Identify which cell holds the provided text, then report its (x, y) central coordinate. 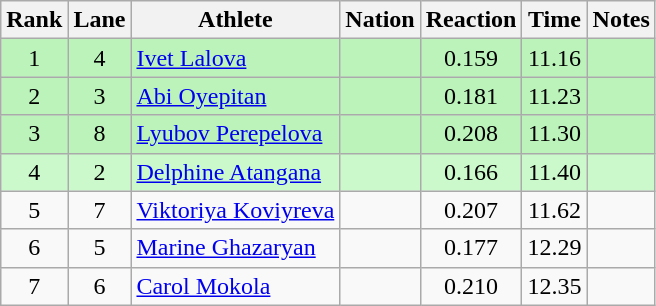
12.35 (554, 286)
Carol Mokola (236, 286)
0.166 (471, 172)
Delphine Atangana (236, 172)
Notes (621, 20)
Nation (380, 20)
11.23 (554, 96)
11.16 (554, 58)
0.159 (471, 58)
Time (554, 20)
0.177 (471, 248)
0.181 (471, 96)
1 (34, 58)
11.40 (554, 172)
0.207 (471, 210)
Lyubov Perepelova (236, 134)
Marine Ghazaryan (236, 248)
Abi Oyepitan (236, 96)
11.62 (554, 210)
Lane (100, 20)
0.208 (471, 134)
0.210 (471, 286)
Reaction (471, 20)
Rank (34, 20)
Ivet Lalova (236, 58)
Athlete (236, 20)
8 (100, 134)
12.29 (554, 248)
Viktoriya Koviyreva (236, 210)
11.30 (554, 134)
